Detect which cell encompasses the target text, then output its (x, y) center coordinate. 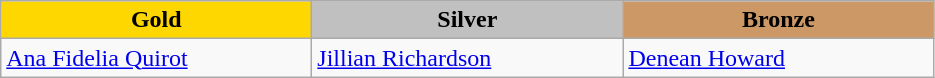
Ana Fidelia Quirot (156, 58)
Denean Howard (778, 58)
Gold (156, 20)
Bronze (778, 20)
Jillian Richardson (468, 58)
Silver (468, 20)
